Return the [x, y] coordinate for the center point of the cell that contains the specified text.  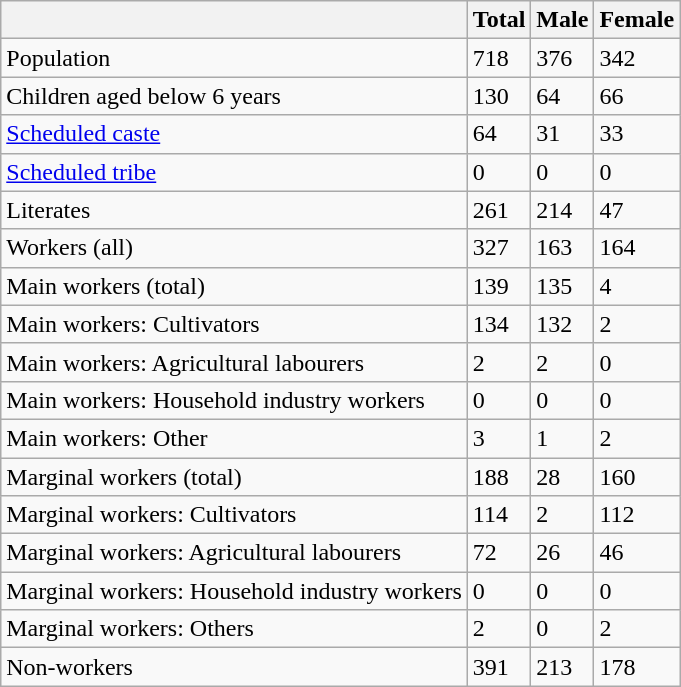
Main workers: Agricultural labourers [234, 362]
342 [637, 58]
28 [562, 477]
Workers (all) [234, 248]
Marginal workers (total) [234, 477]
Total [499, 20]
Male [562, 20]
31 [562, 134]
178 [637, 667]
112 [637, 515]
163 [562, 248]
718 [499, 58]
Main workers: Cultivators [234, 324]
1 [562, 438]
164 [637, 248]
Marginal workers: Cultivators [234, 515]
4 [637, 286]
132 [562, 324]
3 [499, 438]
Main workers (total) [234, 286]
134 [499, 324]
114 [499, 515]
Non-workers [234, 667]
33 [637, 134]
Literates [234, 210]
376 [562, 58]
135 [562, 286]
47 [637, 210]
Main workers: Household industry workers [234, 400]
66 [637, 96]
139 [499, 286]
26 [562, 553]
Marginal workers: Household industry workers [234, 591]
391 [499, 667]
188 [499, 477]
Marginal workers: Agricultural labourers [234, 553]
Marginal workers: Others [234, 629]
261 [499, 210]
Female [637, 20]
130 [499, 96]
213 [562, 667]
214 [562, 210]
Population [234, 58]
Scheduled tribe [234, 172]
Main workers: Other [234, 438]
46 [637, 553]
327 [499, 248]
72 [499, 553]
Scheduled caste [234, 134]
160 [637, 477]
Children aged below 6 years [234, 96]
